Search for the cell housing the specified text and yield its (X, Y) center coordinate. 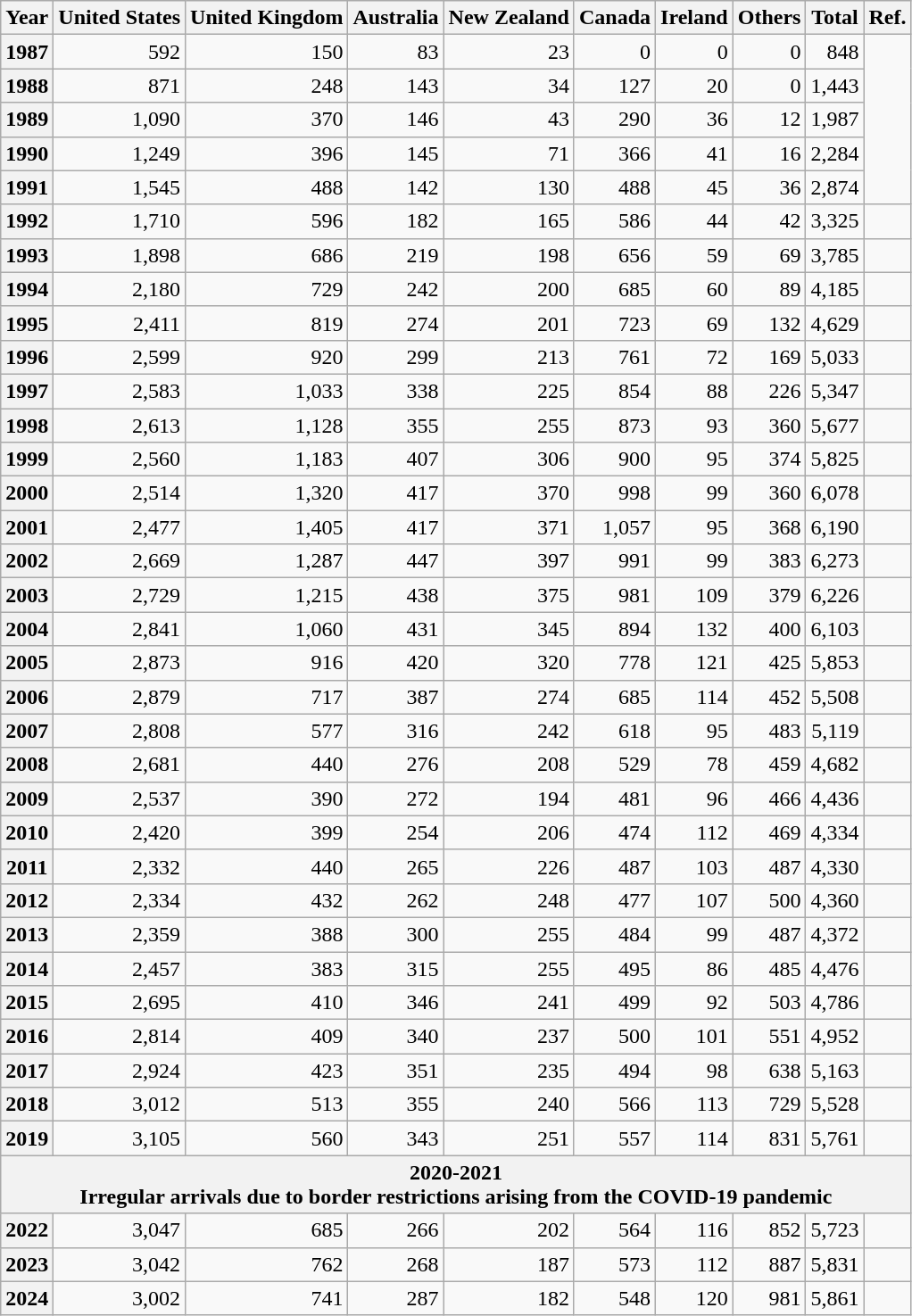
1987 (27, 52)
142 (396, 187)
1995 (27, 323)
2,879 (120, 697)
New Zealand (509, 18)
686 (267, 255)
262 (396, 900)
187 (509, 1264)
2,599 (120, 357)
3,042 (120, 1264)
388 (267, 934)
1,060 (267, 629)
2,669 (120, 561)
1,033 (267, 391)
1997 (27, 391)
213 (509, 357)
200 (509, 289)
287 (396, 1298)
5,761 (835, 1138)
916 (267, 663)
495 (614, 968)
3,012 (120, 1105)
101 (694, 1037)
276 (396, 765)
4,476 (835, 968)
466 (769, 799)
1,320 (267, 493)
86 (694, 968)
2006 (27, 697)
5,033 (835, 357)
2,477 (120, 527)
400 (769, 629)
2024 (27, 1298)
618 (614, 731)
459 (769, 765)
316 (396, 731)
71 (509, 153)
656 (614, 255)
2001 (27, 527)
2,924 (120, 1071)
3,105 (120, 1138)
2,332 (120, 866)
4,185 (835, 289)
2,681 (120, 765)
5,861 (835, 1298)
206 (509, 832)
548 (614, 1298)
265 (396, 866)
1,405 (267, 527)
778 (614, 663)
371 (509, 527)
2016 (27, 1037)
Others (769, 18)
Canada (614, 18)
4,436 (835, 799)
4,360 (835, 900)
4,682 (835, 765)
741 (267, 1298)
343 (396, 1138)
272 (396, 799)
991 (614, 561)
407 (396, 459)
483 (769, 731)
1991 (27, 187)
2022 (27, 1230)
6,273 (835, 561)
2,873 (120, 663)
113 (694, 1105)
237 (509, 1037)
Total (835, 18)
300 (396, 934)
3,785 (835, 255)
150 (267, 52)
88 (694, 391)
399 (267, 832)
116 (694, 1230)
529 (614, 765)
2002 (27, 561)
16 (769, 153)
1,287 (267, 561)
564 (614, 1230)
165 (509, 221)
638 (769, 1071)
201 (509, 323)
762 (267, 1264)
5,677 (835, 426)
2,874 (835, 187)
41 (694, 153)
2003 (27, 595)
2019 (27, 1138)
420 (396, 663)
96 (694, 799)
366 (614, 153)
2023 (27, 1264)
89 (769, 289)
1,215 (267, 595)
2011 (27, 866)
320 (509, 663)
299 (396, 357)
235 (509, 1071)
551 (769, 1037)
United Kingdom (267, 18)
998 (614, 493)
1989 (27, 120)
469 (769, 832)
4,330 (835, 866)
2,180 (120, 289)
894 (614, 629)
83 (396, 52)
2,560 (120, 459)
23 (509, 52)
202 (509, 1230)
717 (267, 697)
169 (769, 357)
Ireland (694, 18)
98 (694, 1071)
5,528 (835, 1105)
6,078 (835, 493)
2000 (27, 493)
3,047 (120, 1230)
920 (267, 357)
2,695 (120, 1003)
60 (694, 289)
452 (769, 697)
1988 (27, 86)
423 (267, 1071)
306 (509, 459)
2,814 (120, 1037)
351 (396, 1071)
194 (509, 799)
2,420 (120, 832)
4,372 (835, 934)
130 (509, 187)
59 (694, 255)
315 (396, 968)
6,190 (835, 527)
557 (614, 1138)
42 (769, 221)
871 (120, 86)
1994 (27, 289)
596 (267, 221)
477 (614, 900)
5,723 (835, 1230)
2013 (27, 934)
2,841 (120, 629)
481 (614, 799)
266 (396, 1230)
5,831 (835, 1264)
2020-2021Irregular arrivals due to border restrictions arising from the COVID-19 pandemic (456, 1185)
2004 (27, 629)
5,508 (835, 697)
494 (614, 1071)
410 (267, 1003)
146 (396, 120)
5,347 (835, 391)
93 (694, 426)
290 (614, 120)
2015 (27, 1003)
4,334 (835, 832)
2,514 (120, 493)
1,987 (835, 120)
485 (769, 968)
Ref. (887, 18)
225 (509, 391)
44 (694, 221)
1,249 (120, 153)
503 (769, 1003)
409 (267, 1037)
Year (27, 18)
1992 (27, 221)
109 (694, 595)
2,411 (120, 323)
1,443 (835, 86)
2007 (27, 731)
438 (396, 595)
268 (396, 1264)
5,853 (835, 663)
2,729 (120, 595)
43 (509, 120)
198 (509, 255)
127 (614, 86)
431 (396, 629)
1990 (27, 153)
346 (396, 1003)
873 (614, 426)
20 (694, 86)
1998 (27, 426)
374 (769, 459)
852 (769, 1230)
3,002 (120, 1298)
397 (509, 561)
6,103 (835, 629)
107 (694, 900)
1993 (27, 255)
560 (267, 1138)
375 (509, 595)
887 (769, 1264)
3,325 (835, 221)
819 (267, 323)
1,183 (267, 459)
241 (509, 1003)
1,545 (120, 187)
1,057 (614, 527)
474 (614, 832)
396 (267, 153)
5,119 (835, 731)
1999 (27, 459)
2,583 (120, 391)
72 (694, 357)
4,786 (835, 1003)
848 (835, 52)
340 (396, 1037)
761 (614, 357)
2,537 (120, 799)
34 (509, 86)
387 (396, 697)
4,629 (835, 323)
6,226 (835, 595)
900 (614, 459)
1,898 (120, 255)
2,457 (120, 968)
379 (769, 595)
2017 (27, 1071)
5,163 (835, 1071)
219 (396, 255)
1,090 (120, 120)
338 (396, 391)
2008 (27, 765)
484 (614, 934)
2,613 (120, 426)
United States (120, 18)
254 (396, 832)
566 (614, 1105)
143 (396, 86)
2018 (27, 1105)
831 (769, 1138)
92 (694, 1003)
121 (694, 663)
4,952 (835, 1037)
586 (614, 221)
1,128 (267, 426)
2009 (27, 799)
251 (509, 1138)
723 (614, 323)
854 (614, 391)
2,334 (120, 900)
120 (694, 1298)
2005 (27, 663)
447 (396, 561)
499 (614, 1003)
432 (267, 900)
208 (509, 765)
Australia (396, 18)
2,284 (835, 153)
103 (694, 866)
425 (769, 663)
240 (509, 1105)
2,359 (120, 934)
345 (509, 629)
1,710 (120, 221)
368 (769, 527)
573 (614, 1264)
2010 (27, 832)
2,808 (120, 731)
390 (267, 799)
513 (267, 1105)
12 (769, 120)
2012 (27, 900)
592 (120, 52)
145 (396, 153)
2014 (27, 968)
45 (694, 187)
5,825 (835, 459)
78 (694, 765)
577 (267, 731)
1996 (27, 357)
